Extract the (x, y) coordinate from the center of the cell holding the provided text.  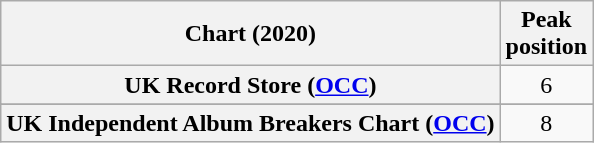
Peak position (546, 34)
6 (546, 85)
8 (546, 123)
Chart (2020) (250, 34)
UK Independent Album Breakers Chart (OCC) (250, 123)
UK Record Store (OCC) (250, 85)
